Capture the cell that displays the provided text and extract its [X, Y] central coordinate. 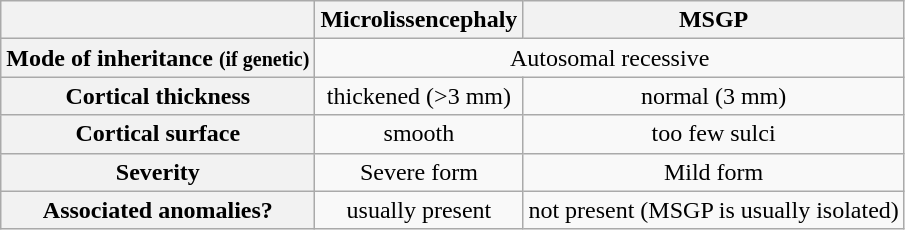
not present (MSGP is usually isolated) [714, 210]
usually present [419, 210]
Severe form [419, 172]
Mild form [714, 172]
Associated anomalies? [158, 210]
normal (3 mm) [714, 96]
Cortical thickness [158, 96]
MSGP [714, 20]
smooth [419, 134]
Autosomal recessive [610, 58]
Cortical surface [158, 134]
thickened (>3 mm) [419, 96]
too few sulci [714, 134]
Severity [158, 172]
Microlissencephaly [419, 20]
Mode of inheritance (if genetic) [158, 58]
